Output the (x, y) coordinate of the center of the cell containing the given text.  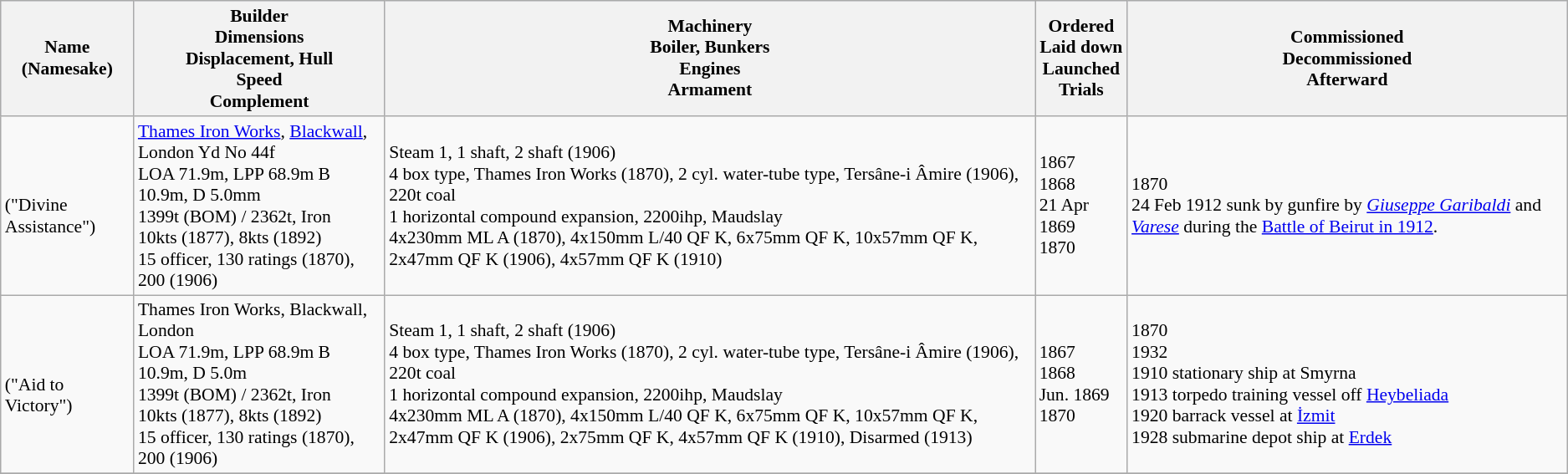
1867186821 Apr 18691870 (1081, 206)
187019321910 stationary ship at Smyrna1913 torpedo training vessel off Heybeliada1920 barrack vessel at İzmit1928 submarine depot ship at Erdek (1347, 385)
CommissionedDecommissionedAfterward (1347, 59)
MachineryBoiler, BunkersEnginesArmament (709, 59)
("Divine Assistance") (67, 206)
("Aid to Victory") (67, 385)
Name(Namesake) (67, 59)
BuilderDimensionsDisplacement, HullSpeedComplement (259, 59)
18671868Jun. 18691870 (1081, 385)
187024 Feb 1912 sunk by gunfire by Giuseppe Garibaldi and Varese during the Battle of Beirut in 1912. (1347, 206)
OrderedLaid downLaunchedTrials (1081, 59)
